Capture the cell that displays the provided text and extract its [x, y] central coordinate. 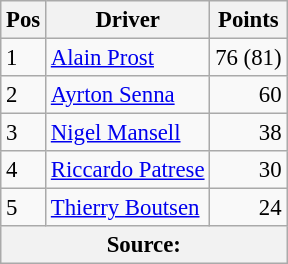
38 [248, 133]
30 [248, 170]
3 [24, 133]
Alain Prost [128, 58]
5 [24, 208]
Driver [128, 20]
1 [24, 58]
76 (81) [248, 58]
Source: [144, 245]
60 [248, 95]
Points [248, 20]
Nigel Mansell [128, 133]
Thierry Boutsen [128, 208]
24 [248, 208]
4 [24, 170]
Riccardo Patrese [128, 170]
Pos [24, 20]
Ayrton Senna [128, 95]
2 [24, 95]
